Locate the cell with the specified text and output its [x, y] center coordinate. 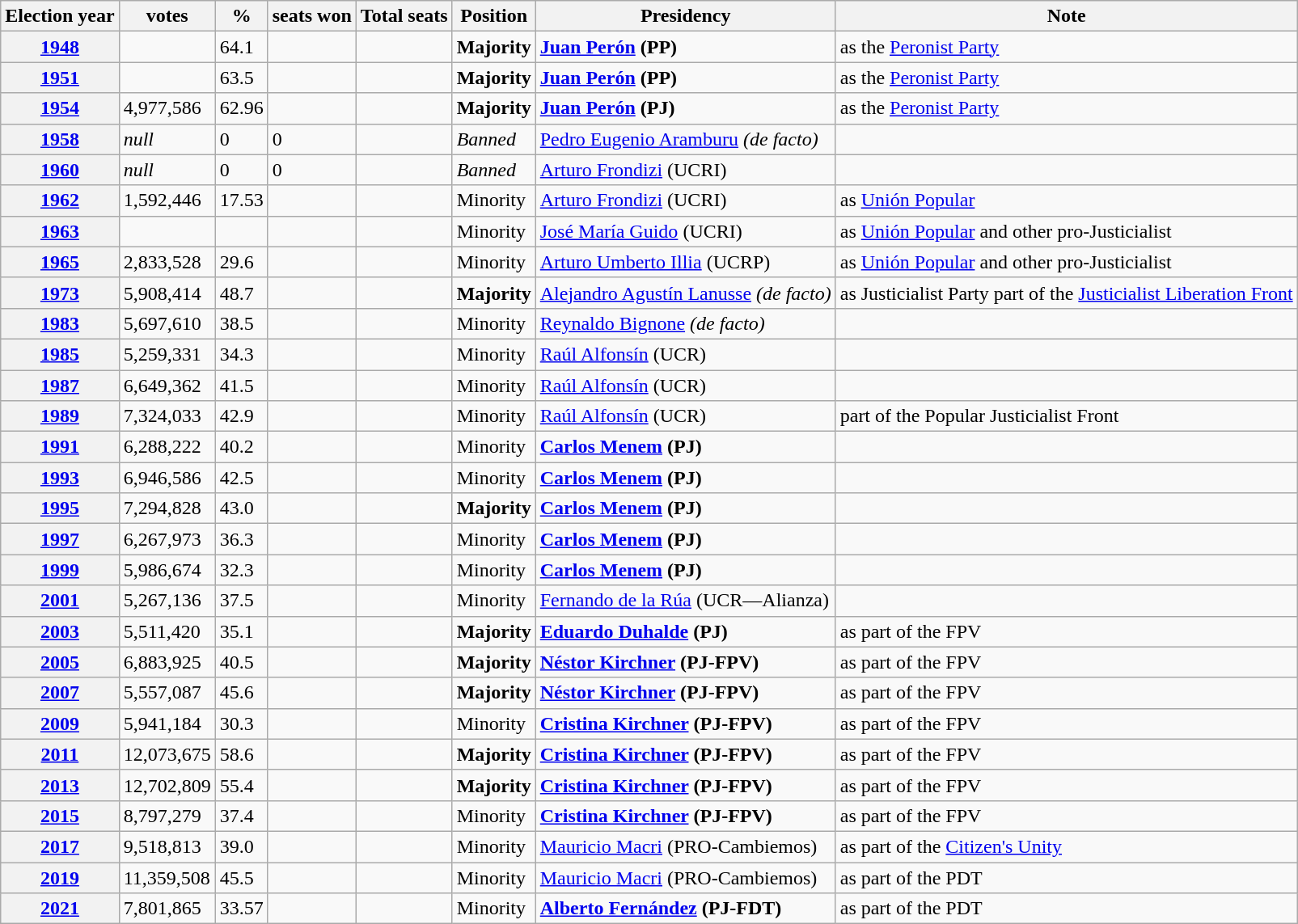
5,267,136 [167, 601]
1993 [60, 478]
6,883,925 [167, 662]
6,288,222 [167, 447]
1991 [60, 447]
45.5 [241, 877]
Fernando de la Rúa (UCR—Alianza) [686, 601]
Alberto Fernández (PJ-FDT) [686, 909]
9,518,813 [167, 846]
37.4 [241, 816]
1954 [60, 108]
7,294,828 [167, 508]
Arturo Umberto Illia (UCRP) [686, 262]
4,977,586 [167, 108]
1973 [60, 293]
6,946,586 [167, 478]
5,259,331 [167, 354]
6,267,973 [167, 539]
2007 [60, 693]
Eduardo Duhalde (PJ) [686, 631]
2021 [60, 909]
part of the Popular Justicialist Front [1066, 416]
1995 [60, 508]
votes [167, 16]
62.96 [241, 108]
64.1 [241, 47]
2015 [60, 816]
1960 [60, 170]
12,073,675 [167, 754]
Alejandro Agustín Lanusse (de facto) [686, 293]
63.5 [241, 78]
5,557,087 [167, 693]
2003 [60, 631]
17.53 [241, 200]
38.5 [241, 323]
as part of the Citizen's Unity [1066, 846]
Position [493, 16]
1,592,446 [167, 200]
1983 [60, 323]
37.5 [241, 601]
39.0 [241, 846]
12,702,809 [167, 785]
2,833,528 [167, 262]
1963 [60, 231]
as Unión Popular [1066, 200]
5,511,420 [167, 631]
32.3 [241, 570]
1989 [60, 416]
5,941,184 [167, 724]
Presidency [686, 16]
José María Guido (UCRI) [686, 231]
35.1 [241, 631]
1965 [60, 262]
8,797,279 [167, 816]
30.3 [241, 724]
Juan Perón (PJ) [686, 108]
33.57 [241, 909]
seats won [312, 16]
2001 [60, 601]
1985 [60, 354]
1951 [60, 78]
6,649,362 [167, 386]
1997 [60, 539]
40.5 [241, 662]
36.3 [241, 539]
5,697,610 [167, 323]
48.7 [241, 293]
43.0 [241, 508]
Pedro Eugenio Aramburu (de facto) [686, 139]
% [241, 16]
2019 [60, 877]
29.6 [241, 262]
2009 [60, 724]
1948 [60, 47]
as Justicialist Party part of the Justicialist Liberation Front [1066, 293]
2013 [60, 785]
55.4 [241, 785]
Election year [60, 16]
11,359,508 [167, 877]
7,801,865 [167, 909]
42.5 [241, 478]
2017 [60, 846]
Reynaldo Bignone (de facto) [686, 323]
45.6 [241, 693]
40.2 [241, 447]
5,908,414 [167, 293]
2011 [60, 754]
5,986,674 [167, 570]
58.6 [241, 754]
1958 [60, 139]
1962 [60, 200]
2005 [60, 662]
1987 [60, 386]
Note [1066, 16]
34.3 [241, 354]
7,324,033 [167, 416]
41.5 [241, 386]
Total seats [404, 16]
42.9 [241, 416]
1999 [60, 570]
